Detect which cell encompasses the target text, then output its [x, y] center coordinate. 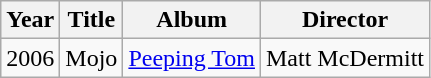
Title [92, 20]
Mojo [92, 58]
Matt McDermitt [344, 58]
Peeping Tom [192, 58]
Director [344, 20]
Year [30, 20]
2006 [30, 58]
Album [192, 20]
